Provide the [X, Y] coordinate of the cell's center where the given text is located.  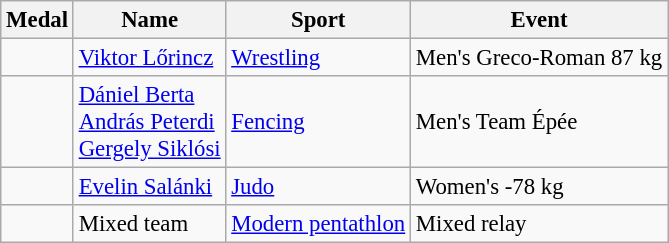
Dániel BertaAndrás PeterdiGergely Siklósi [150, 122]
Medal [38, 20]
Sport [318, 20]
Fencing [318, 122]
Wrestling [318, 58]
Mixed team [150, 224]
Women's -78 kg [540, 187]
Modern pentathlon [318, 224]
Men's Greco-Roman 87 kg [540, 58]
Event [540, 20]
Men's Team Épée [540, 122]
Viktor Lőrincz [150, 58]
Evelin Salánki [150, 187]
Judo [318, 187]
Name [150, 20]
Mixed relay [540, 224]
